Find where the given text appears and provide that cell's center as (X, Y) coordinate. 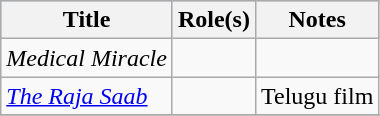
The Raja Saab (87, 96)
Telugu film (316, 96)
Title (87, 20)
Role(s) (214, 20)
Medical Miracle (87, 58)
Notes (316, 20)
